Locate the cell with the specified text and output its [X, Y] center coordinate. 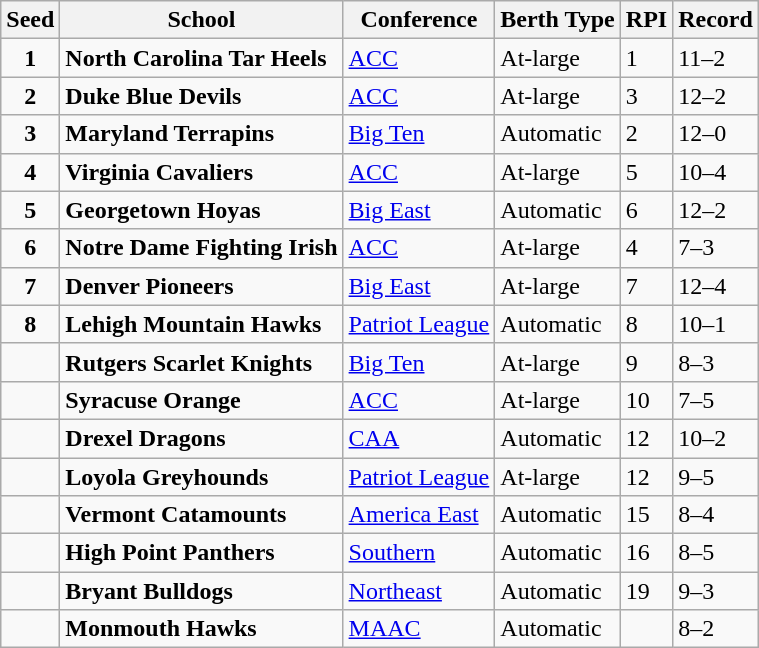
Southern [419, 553]
Northeast [419, 591]
MAAC [419, 629]
12–0 [716, 134]
8–4 [716, 515]
High Point Panthers [202, 553]
School [202, 20]
Loyola Greyhounds [202, 477]
America East [419, 515]
Vermont Catamounts [202, 515]
CAA [419, 438]
Berth Type [558, 20]
9–5 [716, 477]
16 [646, 553]
North Carolina Tar Heels [202, 58]
12–4 [716, 286]
Georgetown Hoyas [202, 210]
7–5 [716, 400]
Conference [419, 20]
9 [646, 362]
Notre Dame Fighting Irish [202, 248]
Drexel Dragons [202, 438]
Rutgers Scarlet Knights [202, 362]
10–4 [716, 172]
Syracuse Orange [202, 400]
8–5 [716, 553]
RPI [646, 20]
Maryland Terrapins [202, 134]
7–3 [716, 248]
10 [646, 400]
Record [716, 20]
Lehigh Mountain Hawks [202, 324]
Monmouth Hawks [202, 629]
Duke Blue Devils [202, 96]
11–2 [716, 58]
15 [646, 515]
10–1 [716, 324]
19 [646, 591]
Bryant Bulldogs [202, 591]
8–3 [716, 362]
10–2 [716, 438]
Denver Pioneers [202, 286]
9–3 [716, 591]
8–2 [716, 629]
Seed [30, 20]
Virginia Cavaliers [202, 172]
